Return the [X, Y] coordinate for the center point of the cell that contains the specified text.  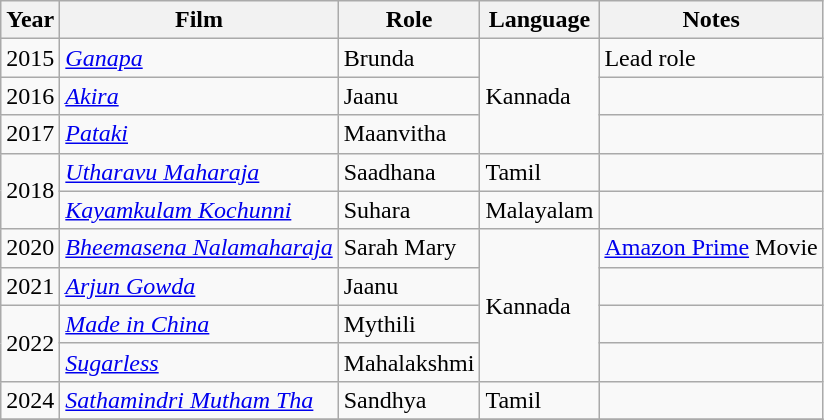
2024 [30, 400]
Akira [199, 96]
2015 [30, 58]
2018 [30, 191]
Saadhana [409, 172]
Role [409, 20]
Sathamindri Mutham Tha [199, 400]
Film [199, 20]
Pataki [199, 134]
Sarah Mary [409, 248]
Malayalam [540, 210]
Maanvitha [409, 134]
Utharavu Maharaja [199, 172]
Amazon Prime Movie [711, 248]
Suhara [409, 210]
Brunda [409, 58]
2021 [30, 286]
2016 [30, 96]
Lead role [711, 58]
Notes [711, 20]
2022 [30, 343]
Sandhya [409, 400]
Sugarless [199, 362]
Language [540, 20]
Made in China [199, 324]
Mahalakshmi [409, 362]
Year [30, 20]
Kayamkulam Kochunni [199, 210]
Mythili [409, 324]
Arjun Gowda [199, 286]
2017 [30, 134]
2020 [30, 248]
Bheemasena Nalamaharaja [199, 248]
Ganapa [199, 58]
